Extract the [x, y] coordinate from the center of the cell holding the provided text.  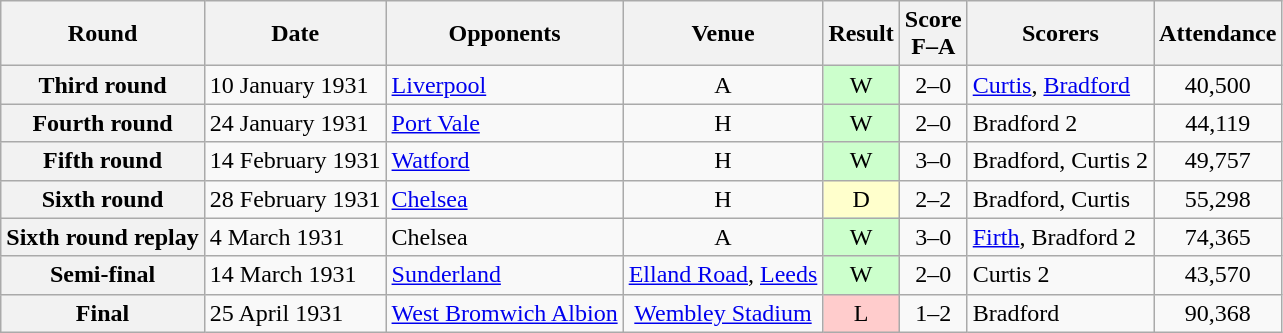
D [861, 199]
Venue [723, 34]
Fourth round [103, 123]
49,757 [1218, 161]
Round [103, 34]
Bradford [1060, 313]
ScoreF–A [933, 34]
1–2 [933, 313]
Wembley Stadium [723, 313]
25 April 1931 [295, 313]
Scorers [1060, 34]
Firth, Bradford 2 [1060, 237]
L [861, 313]
4 March 1931 [295, 237]
Bradford 2 [1060, 123]
Sunderland [504, 275]
2–2 [933, 199]
14 February 1931 [295, 161]
55,298 [1218, 199]
28 February 1931 [295, 199]
90,368 [1218, 313]
Semi-final [103, 275]
Third round [103, 85]
Curtis, Bradford [1060, 85]
Attendance [1218, 34]
Sixth round replay [103, 237]
Result [861, 34]
Bradford, Curtis 2 [1060, 161]
Opponents [504, 34]
Date [295, 34]
Fifth round [103, 161]
Curtis 2 [1060, 275]
Bradford, Curtis [1060, 199]
Port Vale [504, 123]
43,570 [1218, 275]
10 January 1931 [295, 85]
Liverpool [504, 85]
40,500 [1218, 85]
14 March 1931 [295, 275]
44,119 [1218, 123]
Final [103, 313]
Elland Road, Leeds [723, 275]
Sixth round [103, 199]
Watford [504, 161]
24 January 1931 [295, 123]
74,365 [1218, 237]
West Bromwich Albion [504, 313]
